Find where the given text appears and provide that cell's center as [X, Y] coordinate. 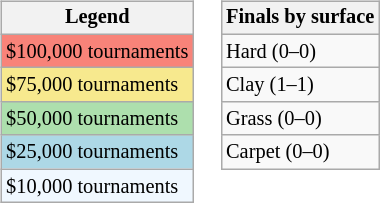
Grass (0–0) [300, 119]
Legend [97, 18]
Carpet (0–0) [300, 152]
$100,000 tournaments [97, 51]
Hard (0–0) [300, 51]
Clay (1–1) [300, 85]
$25,000 tournaments [97, 152]
$10,000 tournaments [97, 186]
Finals by surface [300, 18]
$75,000 tournaments [97, 85]
$50,000 tournaments [97, 119]
